Identify which cell holds the provided text, then report its (X, Y) central coordinate. 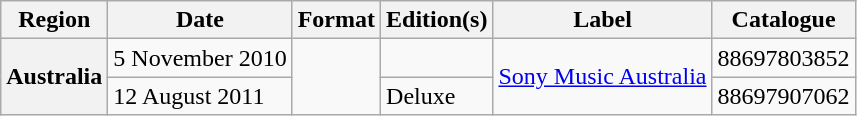
88697803852 (784, 58)
Australia (54, 77)
Sony Music Australia (602, 77)
12 August 2011 (200, 96)
Format (336, 20)
5 November 2010 (200, 58)
Deluxe (437, 96)
88697907062 (784, 96)
Edition(s) (437, 20)
Label (602, 20)
Region (54, 20)
Catalogue (784, 20)
Date (200, 20)
